Pinpoint the cell where the given text exists, returning its [X, Y] midpoint coordinate. 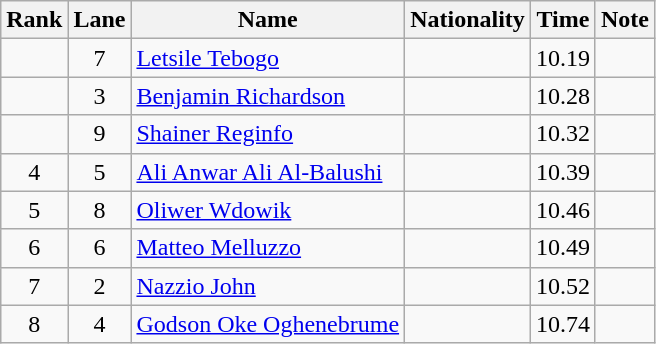
10.32 [562, 134]
Note [624, 20]
Nationality [468, 20]
10.19 [562, 58]
Lane [100, 20]
10.52 [562, 286]
10.39 [562, 172]
Godson Oke Oghenebrume [268, 324]
Shainer Reginfo [268, 134]
10.74 [562, 324]
Letsile Tebogo [268, 58]
9 [100, 134]
Name [268, 20]
Time [562, 20]
Ali Anwar Ali Al-Balushi [268, 172]
Rank [34, 20]
Oliwer Wdowik [268, 210]
10.46 [562, 210]
2 [100, 286]
10.49 [562, 248]
Benjamin Richardson [268, 96]
Nazzio John [268, 286]
Matteo Melluzzo [268, 248]
10.28 [562, 96]
3 [100, 96]
